Output the (x, y) coordinate of the center of the cell containing the given text.  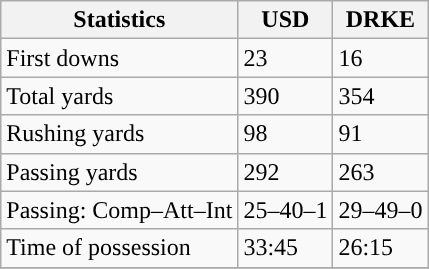
Passing yards (120, 172)
91 (380, 134)
33:45 (286, 248)
354 (380, 96)
Rushing yards (120, 134)
263 (380, 172)
Statistics (120, 20)
292 (286, 172)
29–49–0 (380, 210)
98 (286, 134)
DRKE (380, 20)
Total yards (120, 96)
Passing: Comp–Att–Int (120, 210)
25–40–1 (286, 210)
Time of possession (120, 248)
First downs (120, 58)
USD (286, 20)
23 (286, 58)
16 (380, 58)
390 (286, 96)
26:15 (380, 248)
